Output the (X, Y) coordinate of the center of the cell containing the given text.  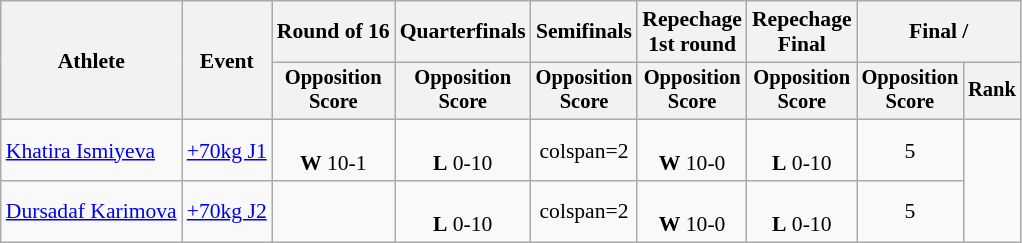
Round of 16 (334, 32)
Event (227, 60)
Final / (939, 32)
Rank (992, 91)
Khatira Ismiyeva (92, 150)
Athlete (92, 60)
Semifinals (584, 32)
Dursadaf Karimova (92, 212)
+70kg J2 (227, 212)
Repechage1st round (692, 32)
+70kg J1 (227, 150)
RepechageFinal (802, 32)
Quarterfinals (463, 32)
W 10-1 (334, 150)
